Detect which cell encompasses the target text, then output its [x, y] center coordinate. 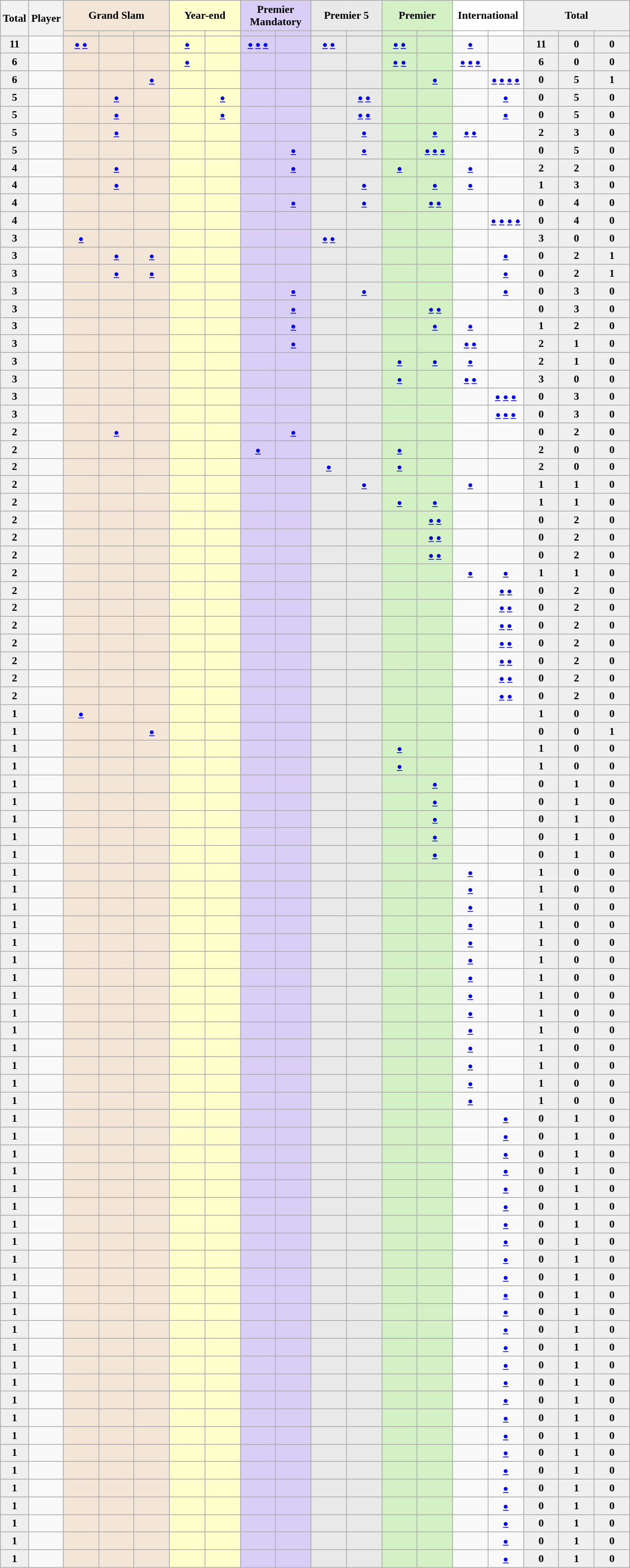
Grand Slam [117, 16]
Premier 5 [347, 16]
Player [46, 18]
Premier [417, 16]
Premier Mandatory [276, 16]
International [488, 16]
Year-end [205, 16]
